Locate the cell with the specified text and output its [X, Y] center coordinate. 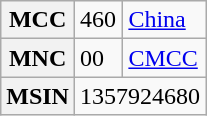
China [164, 20]
1357924680 [140, 96]
00 [98, 58]
MNC [38, 58]
MSIN [38, 96]
MCC [38, 20]
460 [98, 20]
CMCC [164, 58]
